Output the [x, y] coordinate of the center of the cell containing the given text.  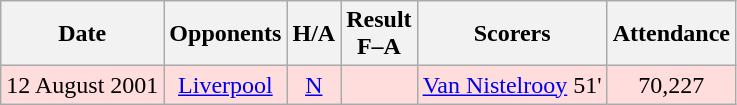
Date [82, 34]
ResultF–A [379, 34]
Opponents [226, 34]
Scorers [512, 34]
12 August 2001 [82, 85]
Liverpool [226, 85]
70,227 [671, 85]
Van Nistelrooy 51' [512, 85]
Attendance [671, 34]
H/A [314, 34]
N [314, 85]
